Provide the (X, Y) coordinate of the cell's center where the given text is located.  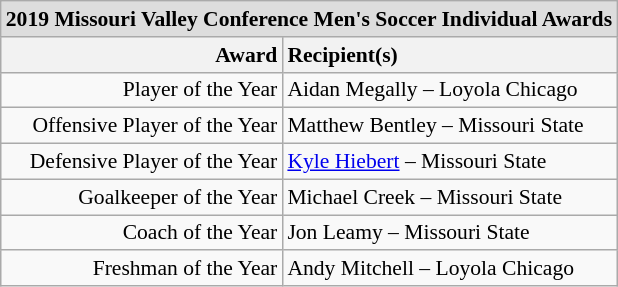
Coach of the Year (142, 233)
Jon Leamy – Missouri State (450, 233)
Matthew Bentley – Missouri State (450, 126)
Kyle Hiebert – Missouri State (450, 162)
Goalkeeper of the Year (142, 197)
Freshman of the Year (142, 269)
Recipient(s) (450, 55)
Offensive Player of the Year (142, 126)
Award (142, 55)
Defensive Player of the Year (142, 162)
Andy Mitchell – Loyola Chicago (450, 269)
Michael Creek – Missouri State (450, 197)
Aidan Megally – Loyola Chicago (450, 90)
2019 Missouri Valley Conference Men's Soccer Individual Awards (309, 19)
Player of the Year (142, 90)
